Pinpoint the cell where the given text exists, returning its (x, y) midpoint coordinate. 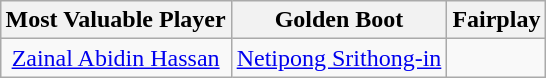
Netipong Srithong-in (339, 58)
Fairplay (496, 20)
Zainal Abidin Hassan (116, 58)
Golden Boot (339, 20)
Most Valuable Player (116, 20)
